Provide the [X, Y] coordinate of the cell's center where the given text is located.  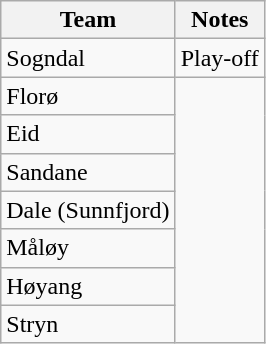
Florø [88, 96]
Sogndal [88, 58]
Play-off [220, 58]
Høyang [88, 286]
Stryn [88, 324]
Eid [88, 134]
Notes [220, 20]
Sandane [88, 172]
Dale (Sunnfjord) [88, 210]
Måløy [88, 248]
Team [88, 20]
